From the cell containing the given text, extract its center point as [X, Y] coordinate. 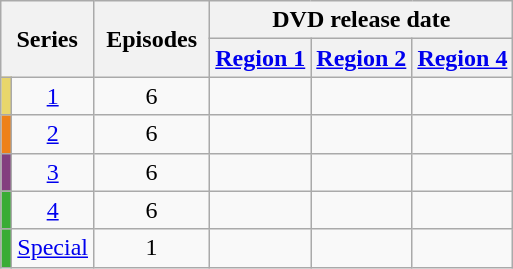
Series [48, 39]
3 [53, 172]
Region 2 [362, 58]
4 [53, 210]
Episodes [152, 39]
2 [53, 134]
Region 1 [260, 58]
Region 4 [462, 58]
Special [53, 248]
DVD release date [362, 20]
